Scan for the cell matching the given text and deliver its [x, y] coordinate at center. 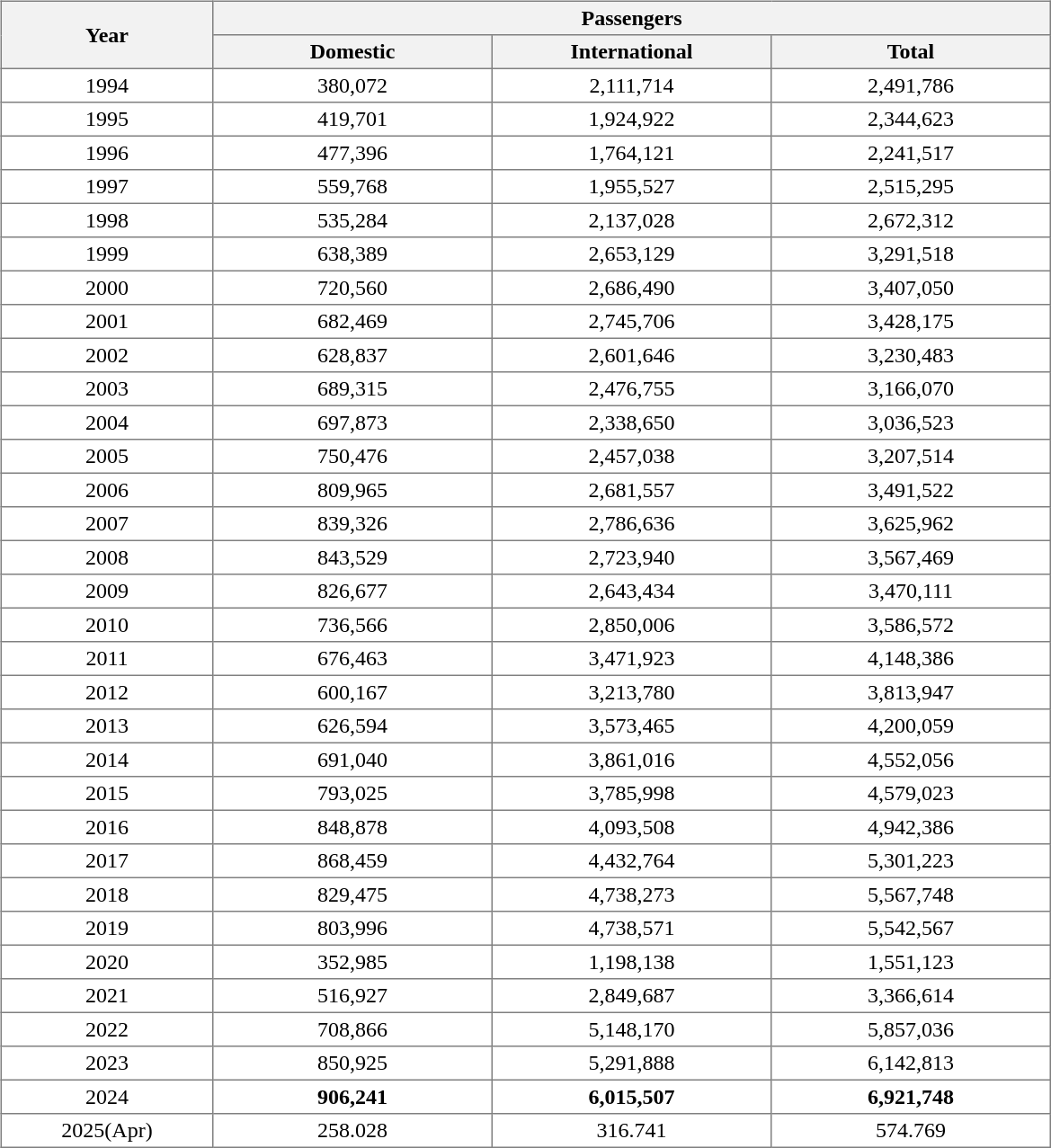
2,686,490 [631, 288]
2006 [107, 490]
2019 [107, 929]
1999 [107, 254]
535,284 [352, 220]
839,326 [352, 524]
3,785,998 [631, 794]
843,529 [352, 557]
2008 [107, 557]
3,230,483 [911, 355]
850,925 [352, 1063]
4,579,023 [911, 794]
4,200,059 [911, 726]
3,036,523 [911, 423]
2020 [107, 962]
682,469 [352, 322]
2,601,646 [631, 355]
2,111,714 [631, 85]
2,491,786 [911, 85]
2,850,006 [631, 625]
3,207,514 [911, 457]
2016 [107, 827]
2,786,636 [631, 524]
3,813,947 [911, 692]
1,955,527 [631, 187]
2011 [107, 659]
868,459 [352, 861]
2,338,650 [631, 423]
2,137,028 [631, 220]
2024 [107, 1097]
380,072 [352, 85]
3,573,465 [631, 726]
258.028 [352, 1131]
626,594 [352, 726]
2,681,557 [631, 490]
3,407,050 [911, 288]
4,738,273 [631, 894]
2012 [107, 692]
Domestic [352, 52]
574.769 [911, 1131]
600,167 [352, 692]
628,837 [352, 355]
793,025 [352, 794]
2025(Apr) [107, 1131]
3,567,469 [911, 557]
1,198,138 [631, 962]
3,428,175 [911, 322]
3,491,522 [911, 490]
2,672,312 [911, 220]
516,927 [352, 996]
4,148,386 [911, 659]
316.741 [631, 1131]
2023 [107, 1063]
352,985 [352, 962]
4,093,508 [631, 827]
419,701 [352, 120]
1997 [107, 187]
2,849,687 [631, 996]
3,470,111 [911, 592]
3,291,518 [911, 254]
638,389 [352, 254]
1,924,922 [631, 120]
720,560 [352, 288]
3,861,016 [631, 760]
848,878 [352, 827]
4,942,386 [911, 827]
559,768 [352, 187]
2018 [107, 894]
2007 [107, 524]
2017 [107, 861]
906,241 [352, 1097]
5,291,888 [631, 1063]
826,677 [352, 592]
4,552,056 [911, 760]
750,476 [352, 457]
2,745,706 [631, 322]
6,921,748 [911, 1097]
708,866 [352, 1029]
1995 [107, 120]
3,471,923 [631, 659]
2,723,940 [631, 557]
697,873 [352, 423]
5,857,036 [911, 1029]
3,366,614 [911, 996]
International [631, 52]
Passengers [632, 18]
4,432,764 [631, 861]
2005 [107, 457]
3,213,780 [631, 692]
5,542,567 [911, 929]
3,166,070 [911, 389]
2021 [107, 996]
2,643,434 [631, 592]
803,996 [352, 929]
691,040 [352, 760]
2001 [107, 322]
3,586,572 [911, 625]
2,653,129 [631, 254]
1,764,121 [631, 153]
2014 [107, 760]
736,566 [352, 625]
2002 [107, 355]
6,015,507 [631, 1097]
2022 [107, 1029]
2010 [107, 625]
1,551,123 [911, 962]
6,142,813 [911, 1063]
3,625,962 [911, 524]
5,567,748 [911, 894]
4,738,571 [631, 929]
2004 [107, 423]
2009 [107, 592]
2015 [107, 794]
2,515,295 [911, 187]
1996 [107, 153]
1998 [107, 220]
2,457,038 [631, 457]
829,475 [352, 894]
1994 [107, 85]
477,396 [352, 153]
809,965 [352, 490]
Year [107, 34]
2,344,623 [911, 120]
676,463 [352, 659]
2000 [107, 288]
2003 [107, 389]
5,148,170 [631, 1029]
2,476,755 [631, 389]
5,301,223 [911, 861]
2,241,517 [911, 153]
Total [911, 52]
2013 [107, 726]
689,315 [352, 389]
